Scan for the cell matching the given text and deliver its [X, Y] coordinate at center. 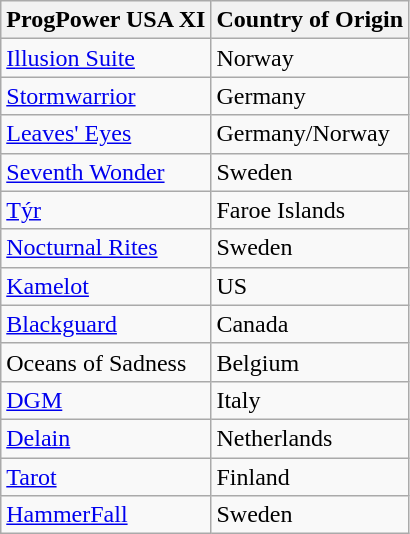
Faroe Islands [310, 210]
HammerFall [106, 515]
Germany [310, 96]
Delain [106, 438]
Blackguard [106, 324]
Norway [310, 58]
Leaves' Eyes [106, 134]
ProgPower USA XI [106, 20]
Seventh Wonder [106, 172]
Oceans of Sadness [106, 362]
Tarot [106, 477]
Belgium [310, 362]
Nocturnal Rites [106, 248]
Canada [310, 324]
Finland [310, 477]
Illusion Suite [106, 58]
Stormwarrior [106, 96]
Týr [106, 210]
DGM [106, 400]
Country of Origin [310, 20]
Germany/Norway [310, 134]
Netherlands [310, 438]
Italy [310, 400]
Kamelot [106, 286]
US [310, 286]
